For the text-containing cell, return its midpoint in (X, Y) coordinate format. 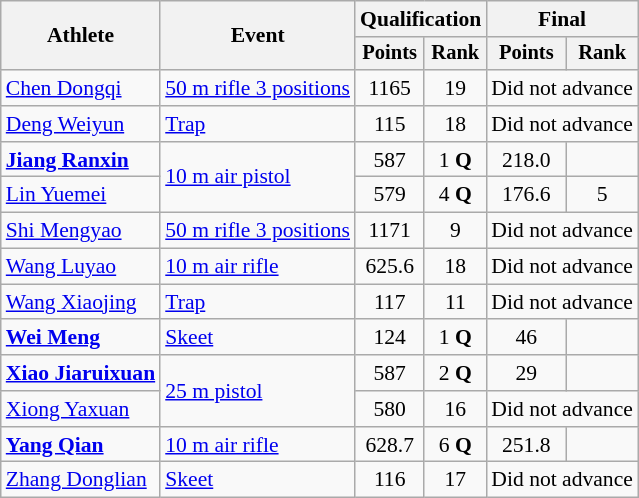
Deng Weiyun (80, 124)
17 (455, 480)
176.6 (526, 195)
1171 (390, 231)
580 (390, 409)
Final (562, 19)
Wang Xiaojing (80, 302)
218.0 (526, 160)
Shi Mengyao (80, 231)
10 m air pistol (258, 178)
Athlete (80, 36)
251.8 (526, 445)
625.6 (390, 267)
Wang Luyao (80, 267)
16 (455, 409)
6 Q (455, 445)
Zhang Donglian (80, 480)
Xiong Yaxuan (80, 409)
19 (455, 88)
25 m pistol (258, 390)
579 (390, 195)
11 (455, 302)
1165 (390, 88)
117 (390, 302)
Lin Yuemei (80, 195)
5 (602, 195)
2 Q (455, 373)
Chen Dongqi (80, 88)
124 (390, 338)
Yang Qian (80, 445)
46 (526, 338)
Xiao Jiaruixuan (80, 373)
Jiang Ranxin (80, 160)
628.7 (390, 445)
4 Q (455, 195)
115 (390, 124)
116 (390, 480)
9 (455, 231)
29 (526, 373)
Qualification (420, 19)
Wei Meng (80, 338)
Event (258, 36)
